Provide the [X, Y] coordinate of the cell's center where the given text is located.  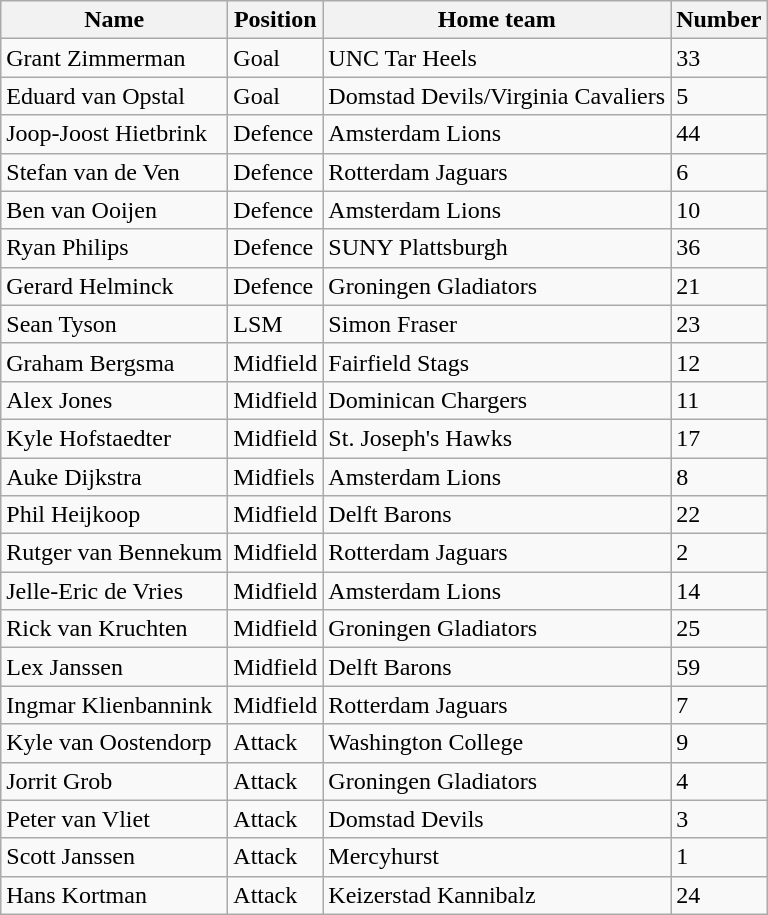
Rick van Kruchten [114, 629]
2 [719, 553]
11 [719, 400]
24 [719, 895]
Eduard van Opstal [114, 96]
9 [719, 743]
6 [719, 172]
Ingmar Klienbannink [114, 705]
Auke Dijkstra [114, 477]
Jelle-Eric de Vries [114, 591]
St. Joseph's Hawks [497, 438]
Dominican Chargers [497, 400]
Alex Jones [114, 400]
10 [719, 210]
22 [719, 515]
Fairfield Stags [497, 362]
4 [719, 781]
36 [719, 248]
1 [719, 857]
21 [719, 286]
Phil Heijkoop [114, 515]
Lex Janssen [114, 667]
Rutger van Bennekum [114, 553]
3 [719, 819]
Keizerstad Kannibalz [497, 895]
Washington College [497, 743]
Ryan Philips [114, 248]
8 [719, 477]
Jorrit Grob [114, 781]
Sean Tyson [114, 324]
Stefan van de Ven [114, 172]
Midfiels [276, 477]
Gerard Helminck [114, 286]
UNC Tar Heels [497, 58]
Joop-Joost Hietbrink [114, 134]
12 [719, 362]
33 [719, 58]
7 [719, 705]
Peter van Vliet [114, 819]
Home team [497, 20]
44 [719, 134]
SUNY Plattsburgh [497, 248]
Scott Janssen [114, 857]
Kyle Hofstaedter [114, 438]
Graham Bergsma [114, 362]
Position [276, 20]
LSM [276, 324]
Grant Zimmerman [114, 58]
Mercyhurst [497, 857]
Domstad Devils/Virginia Cavaliers [497, 96]
Domstad Devils [497, 819]
Name [114, 20]
Kyle van Oostendorp [114, 743]
25 [719, 629]
23 [719, 324]
17 [719, 438]
Number [719, 20]
14 [719, 591]
5 [719, 96]
Ben van Ooijen [114, 210]
59 [719, 667]
Simon Fraser [497, 324]
Hans Kortman [114, 895]
